Search for the cell housing the specified text and yield its [X, Y] center coordinate. 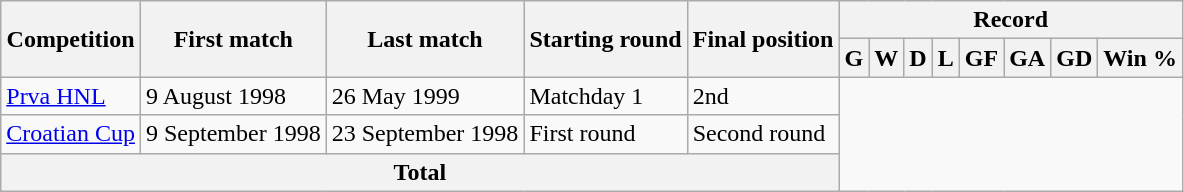
9 August 1998 [233, 96]
L [946, 58]
Competition [71, 39]
Final position [763, 39]
GD [1074, 58]
First match [233, 39]
Starting round [606, 39]
D [918, 58]
26 May 1999 [425, 96]
23 September 1998 [425, 134]
Last match [425, 39]
Second round [763, 134]
9 September 1998 [233, 134]
Matchday 1 [606, 96]
GA [1028, 58]
Prva HNL [71, 96]
2nd [763, 96]
Win % [1140, 58]
G [854, 58]
GF [981, 58]
Record [1010, 20]
W [886, 58]
Croatian Cup [71, 134]
Total [420, 172]
First round [606, 134]
